Return the [X, Y] coordinate for the center point of the cell that contains the specified text.  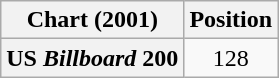
128 [231, 58]
Position [231, 20]
US Billboard 200 [92, 58]
Chart (2001) [92, 20]
